Scan for the cell matching the given text and deliver its [X, Y] coordinate at center. 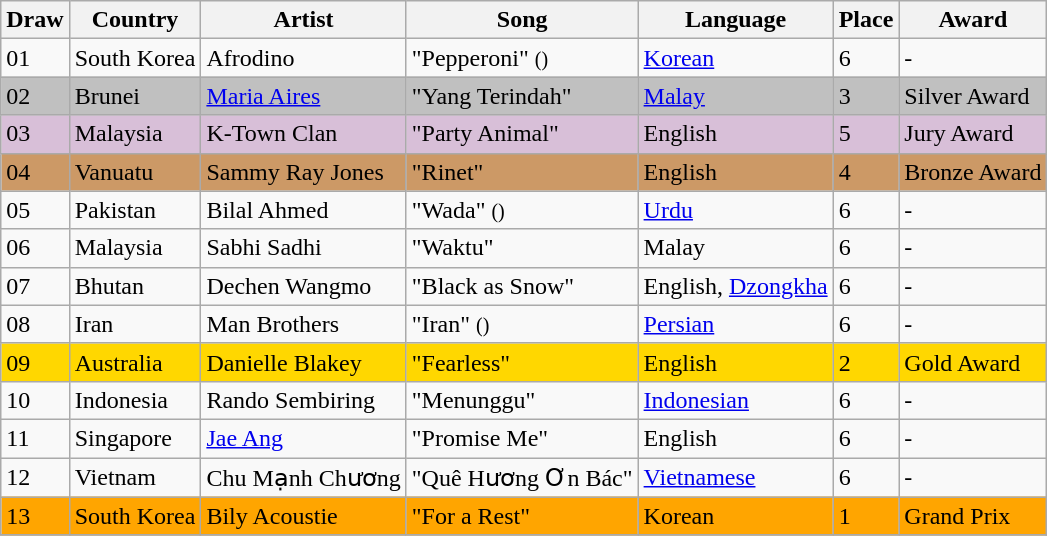
"Yang Terindah" [522, 96]
5 [866, 134]
"Pepperoni" () [522, 58]
06 [35, 248]
Bhutan [135, 286]
09 [35, 362]
04 [35, 172]
Silver Award [973, 96]
Bronze Award [973, 172]
12 [35, 478]
Award [973, 20]
Gold Award [973, 362]
"Waktu" [522, 248]
Vietnam [135, 478]
13 [35, 516]
"Menunggu" [522, 400]
Maria Aires [304, 96]
Pakistan [135, 210]
02 [35, 96]
Song [522, 20]
Jae Ang [304, 438]
Bily Acoustie [304, 516]
"Party Animal" [522, 134]
Iran [135, 324]
01 [35, 58]
"Fearless" [522, 362]
Vietnamese [736, 478]
Language [736, 20]
"For a Rest" [522, 516]
"Promise Me" [522, 438]
Australia [135, 362]
Dechen Wangmo [304, 286]
11 [35, 438]
Draw [35, 20]
3 [866, 96]
Singapore [135, 438]
10 [35, 400]
4 [866, 172]
Indonesian [736, 400]
"Wada" () [522, 210]
Country [135, 20]
07 [35, 286]
05 [35, 210]
Sammy Ray Jones [304, 172]
Man Brothers [304, 324]
Artist [304, 20]
Grand Prix [973, 516]
Danielle Blakey [304, 362]
"Quê Hương Ơn Bác" [522, 478]
08 [35, 324]
Place [866, 20]
Urdu [736, 210]
Jury Award [973, 134]
03 [35, 134]
Chu Mạnh Chương [304, 478]
Indonesia [135, 400]
"Iran" () [522, 324]
2 [866, 362]
Sabhi Sadhi [304, 248]
Rando Sembiring [304, 400]
Vanuatu [135, 172]
Brunei [135, 96]
1 [866, 516]
"Black as Snow" [522, 286]
K-Town Clan [304, 134]
Bilal Ahmed [304, 210]
"Rinet" [522, 172]
English, Dzongkha [736, 286]
Afrodino [304, 58]
Persian [736, 324]
